Find where the given text appears and provide that cell's center as [x, y] coordinate. 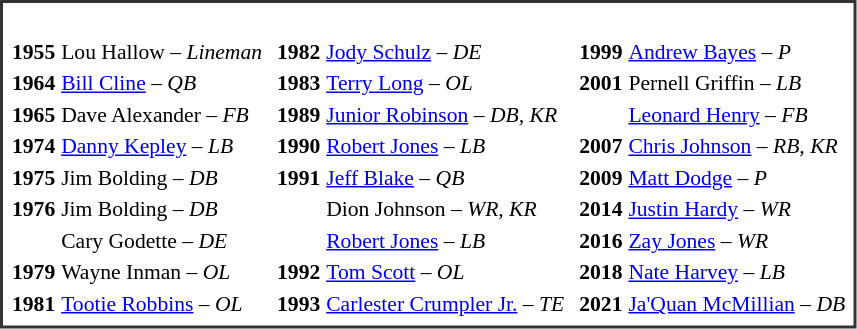
Lou Hallow – Lineman [162, 52]
1981 [33, 304]
Terry Long – OL [446, 83]
Dave Alexander – FB [162, 114]
Matt Dodge – P [737, 178]
Leonard Henry – FB [737, 114]
2021 [601, 304]
Jody Schulz – DE [446, 52]
1965 [33, 114]
1974 [33, 146]
1999 [601, 52]
2001 [601, 83]
Bill Cline – QB [162, 83]
1982 [299, 52]
Wayne Inman – OL [162, 272]
Justin Hardy – WR [737, 209]
Pernell Griffin – LB [737, 83]
1992 [299, 272]
1964 [33, 83]
Jeff Blake – QB [446, 178]
Danny Kepley – LB [162, 146]
1979 [33, 272]
Cary Godette – DE [162, 240]
Junior Robinson – DB, KR [446, 114]
Chris Johnson – RB, KR [737, 146]
1983 [299, 83]
Ja'Quan McMillian – DB [737, 304]
1990 [299, 146]
1993 [299, 304]
Zay Jones – WR [737, 240]
Tom Scott – OL [446, 272]
1991 [299, 178]
Nate Harvey – LB [737, 272]
2007 [601, 146]
1975 [33, 178]
1955 [33, 52]
Dion Johnson – WR, KR [446, 209]
2018 [601, 272]
Tootie Robbins – OL [162, 304]
Andrew Bayes – P [737, 52]
Carlester Crumpler Jr. – TE [446, 304]
1976 [33, 209]
2016 [601, 240]
1989 [299, 114]
2009 [601, 178]
2014 [601, 209]
